Detect which cell encompasses the target text, then output its [X, Y] center coordinate. 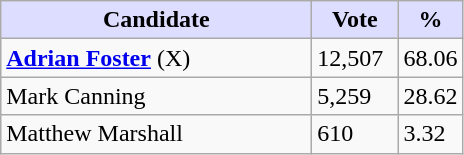
610 [355, 134]
5,259 [355, 96]
68.06 [430, 58]
28.62 [430, 96]
Mark Canning [156, 96]
Candidate [156, 20]
Matthew Marshall [156, 134]
3.32 [430, 134]
12,507 [355, 58]
Adrian Foster (X) [156, 58]
Vote [355, 20]
% [430, 20]
